Capture the cell that displays the provided text and extract its [X, Y] central coordinate. 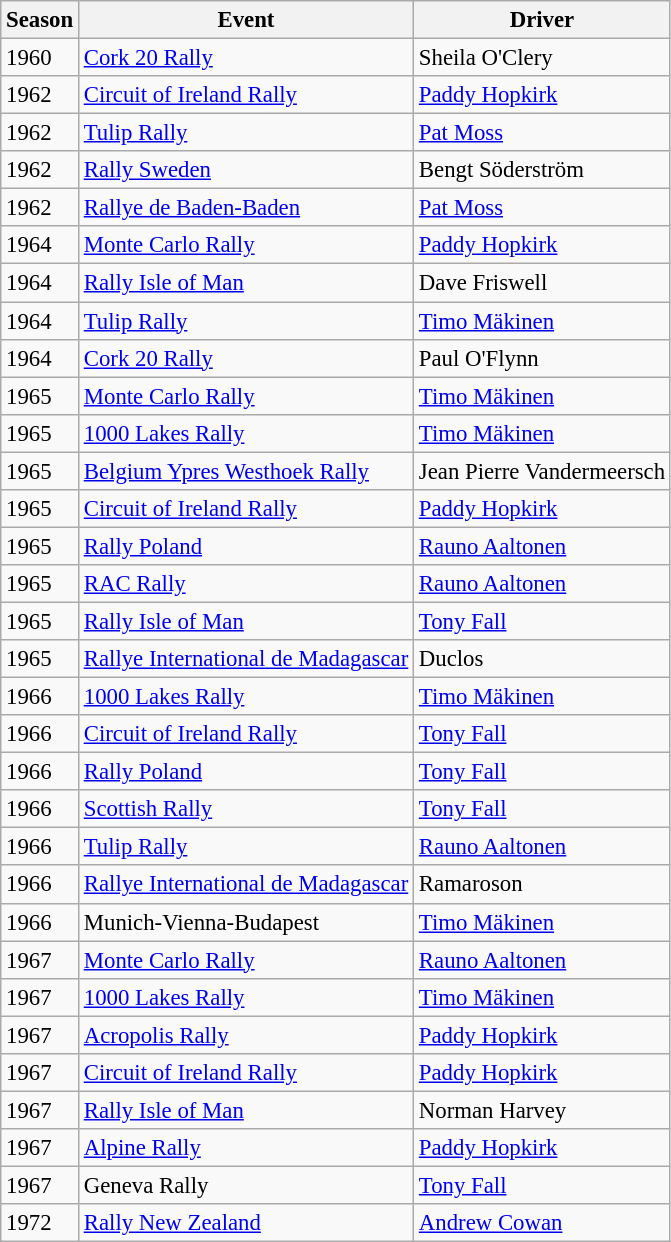
Driver [542, 20]
1972 [40, 1223]
RAC Rally [246, 584]
1960 [40, 58]
Event [246, 20]
Rallye de Baden-Baden [246, 208]
Geneva Rally [246, 1185]
Bengt Söderström [542, 170]
Duclos [542, 659]
Season [40, 20]
Paul O'Flynn [542, 358]
Dave Friswell [542, 283]
Alpine Rally [246, 1148]
Rally New Zealand [246, 1223]
Belgium Ypres Westhoek Rally [246, 471]
Acropolis Rally [246, 1035]
Sheila O'Clery [542, 58]
Scottish Rally [246, 809]
Andrew Cowan [542, 1223]
Ramaroson [542, 885]
Munich-Vienna-Budapest [246, 922]
Rally Sweden [246, 170]
Jean Pierre Vandermeersch [542, 471]
Norman Harvey [542, 1110]
